Find where the given text appears and provide that cell's center as [X, Y] coordinate. 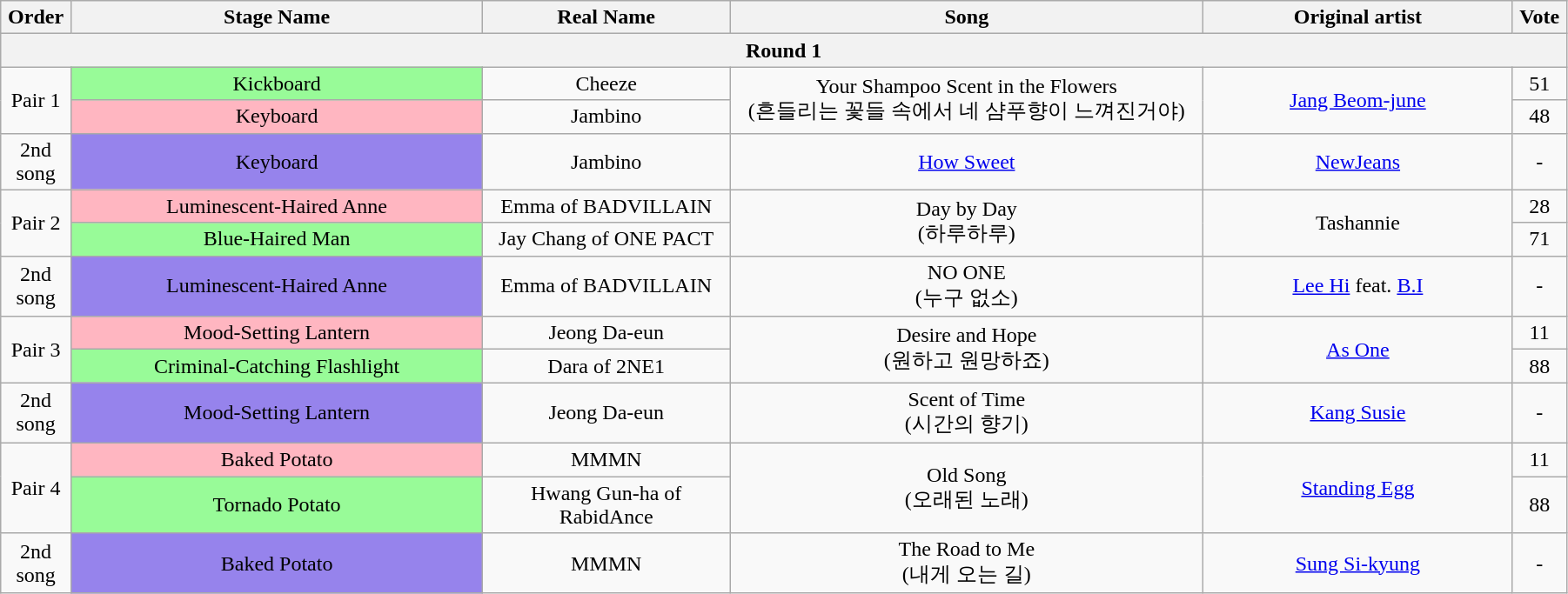
51 [1540, 83]
Scent of Time(시간의 향기) [967, 413]
Real Name [606, 17]
As One [1357, 350]
71 [1540, 239]
Standing Egg [1357, 487]
Pair 1 [37, 100]
Blue-Haired Man [277, 239]
Jay Chang of ONE PACT [606, 239]
Lee Hi feat. B.I [1357, 286]
28 [1540, 206]
Sung Si-kyung [1357, 564]
Kang Susie [1357, 413]
How Sweet [967, 162]
Kickboard [277, 83]
NO ONE(누구 없소) [967, 286]
Tashannie [1357, 223]
Cheeze [606, 83]
Pair 4 [37, 487]
Order [37, 17]
Pair 3 [37, 350]
NewJeans [1357, 162]
Hwang Gun-ha of RabidAnce [606, 504]
Dara of 2NE1 [606, 366]
48 [1540, 117]
Tornado Potato [277, 504]
Round 1 [784, 50]
Desire and Hope(원하고 원망하죠) [967, 350]
Stage Name [277, 17]
Vote [1540, 17]
Day by Day(하루하루) [967, 223]
Your Shampoo Scent in the Flowers(흔들리는 꽃들 속에서 네 샴푸향이 느껴진거야) [967, 100]
The Road to Me(내게 오는 길) [967, 564]
Criminal-Catching Flashlight [277, 366]
Pair 2 [37, 223]
Old Song(오래된 노래) [967, 487]
Song [967, 17]
Original artist [1357, 17]
Jang Beom-june [1357, 100]
